Return the (X, Y) coordinate for the center point of the cell that contains the specified text.  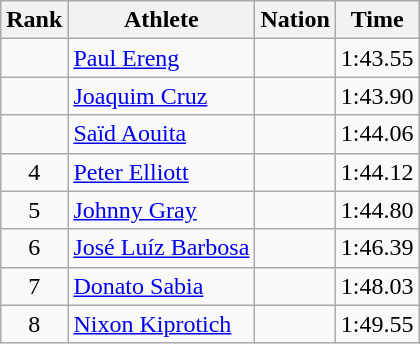
Peter Elliott (162, 172)
Donato Sabia (162, 286)
4 (34, 172)
Joaquim Cruz (162, 96)
5 (34, 210)
Saïd Aouita (162, 134)
1:46.39 (377, 248)
7 (34, 286)
Nixon Kiprotich (162, 324)
1:44.12 (377, 172)
6 (34, 248)
José Luíz Barbosa (162, 248)
1:49.55 (377, 324)
Time (377, 20)
Rank (34, 20)
1:43.55 (377, 58)
Athlete (162, 20)
Johnny Gray (162, 210)
1:44.06 (377, 134)
1:43.90 (377, 96)
1:48.03 (377, 286)
8 (34, 324)
1:44.80 (377, 210)
Nation (295, 20)
Paul Ereng (162, 58)
